Return the [X, Y] coordinate for the center point of the cell that contains the specified text.  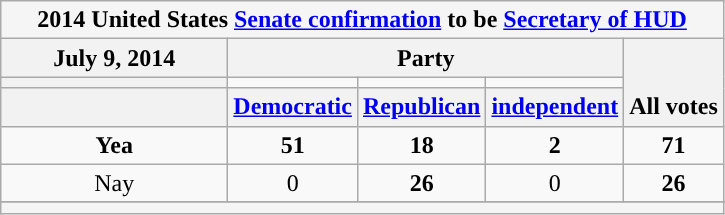
2 [555, 145]
independent [555, 107]
Yea [114, 145]
2014 United States Senate confirmation to be Secretary of HUD [362, 20]
Democratic [293, 107]
All votes [674, 82]
Party [426, 58]
Republican [421, 107]
July 9, 2014 [114, 58]
51 [293, 145]
Nay [114, 183]
18 [421, 145]
71 [674, 145]
